Capture the cell that displays the provided text and extract its [X, Y] central coordinate. 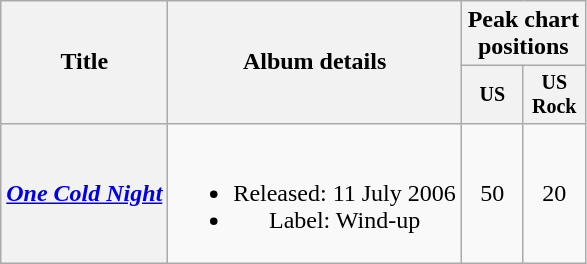
Peak chart positions [523, 34]
50 [492, 193]
US Rock [554, 94]
20 [554, 193]
US [492, 94]
One Cold Night [84, 193]
Album details [314, 62]
Released: 11 July 2006Label: Wind-up [314, 193]
Title [84, 62]
